Output the [X, Y] coordinate of the center of the cell containing the given text.  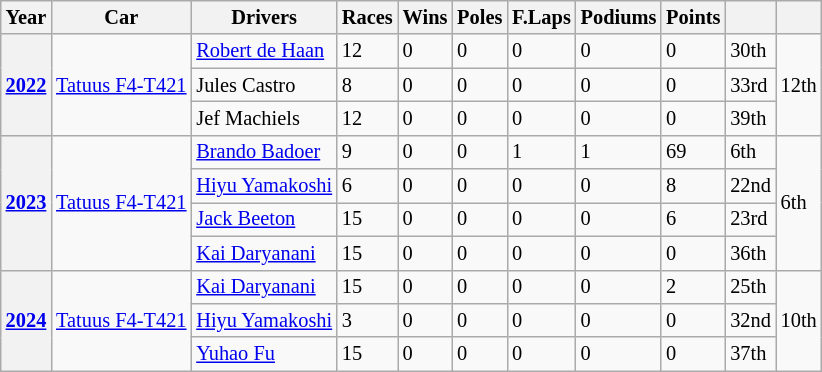
30th [750, 51]
Jef Machiels [264, 118]
Podiums [619, 17]
Yuhao Fu [264, 354]
10th [799, 320]
2024 [26, 320]
37th [750, 354]
3 [368, 320]
2 [693, 287]
F.Laps [541, 17]
69 [693, 152]
Jack Beeton [264, 219]
22nd [750, 186]
Jules Castro [264, 85]
Car [121, 17]
25th [750, 287]
2022 [26, 84]
33rd [750, 85]
Points [693, 17]
36th [750, 253]
12th [799, 84]
Brando Badoer [264, 152]
Drivers [264, 17]
23rd [750, 219]
2023 [26, 202]
32nd [750, 320]
39th [750, 118]
Robert de Haan [264, 51]
Poles [480, 17]
Year [26, 17]
Wins [426, 17]
9 [368, 152]
Races [368, 17]
